Output the (x, y) coordinate of the center of the cell containing the given text.  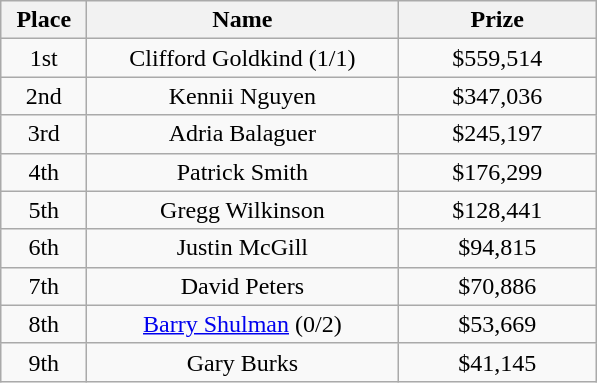
$53,669 (498, 324)
Patrick Smith (242, 172)
9th (44, 362)
Justin McGill (242, 248)
Barry Shulman (0/2) (242, 324)
Name (242, 20)
1st (44, 58)
$41,145 (498, 362)
Prize (498, 20)
Adria Balaguer (242, 134)
7th (44, 286)
Kennii Nguyen (242, 96)
$559,514 (498, 58)
8th (44, 324)
Gary Burks (242, 362)
2nd (44, 96)
$176,299 (498, 172)
David Peters (242, 286)
$94,815 (498, 248)
6th (44, 248)
5th (44, 210)
Gregg Wilkinson (242, 210)
Place (44, 20)
$245,197 (498, 134)
$70,886 (498, 286)
4th (44, 172)
$347,036 (498, 96)
Clifford Goldkind (1/1) (242, 58)
3rd (44, 134)
$128,441 (498, 210)
